Capture the cell that displays the provided text and extract its [X, Y] central coordinate. 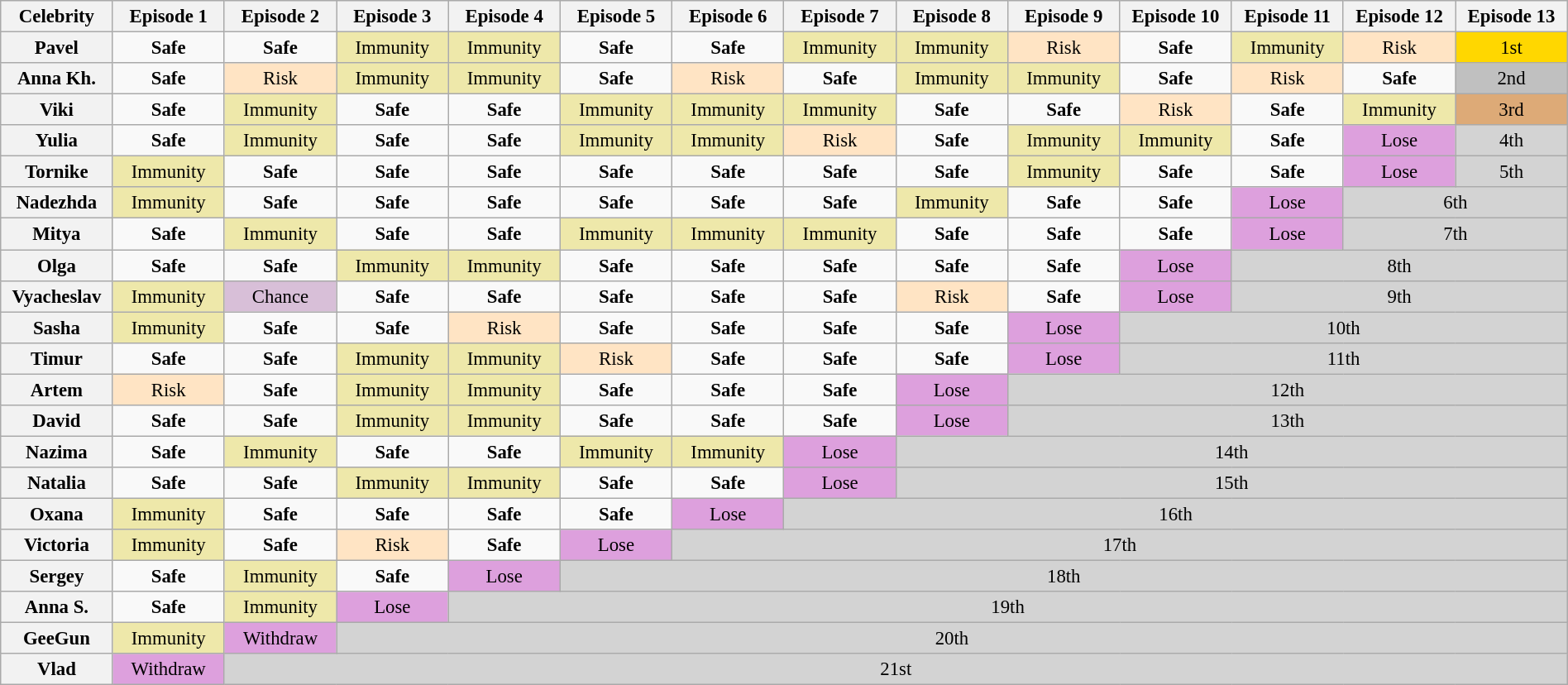
Sergey [56, 577]
18th [1064, 577]
Anna S. [56, 607]
Episode 1 [169, 17]
Episode 5 [615, 17]
5th [1512, 172]
21st [896, 669]
16th [1176, 514]
1st [1512, 48]
Sasha [56, 328]
6th [1456, 203]
4th [1512, 141]
10th [1343, 328]
Episode 7 [840, 17]
Oxana [56, 514]
Episode 11 [1287, 17]
Episode 4 [504, 17]
Episode 6 [728, 17]
Episode 3 [392, 17]
Chance [280, 296]
2nd [1512, 79]
12th [1287, 390]
13th [1287, 421]
Episode 12 [1399, 17]
20th [953, 639]
14th [1231, 452]
Mitya [56, 234]
Episode 2 [280, 17]
Timur [56, 358]
GeeGun [56, 639]
Episode 8 [951, 17]
3rd [1512, 110]
Episode 10 [1176, 17]
Viki [56, 110]
David [56, 421]
8th [1399, 266]
Olga [56, 266]
9th [1399, 296]
Vyacheslav [56, 296]
17th [1120, 545]
Anna Kh. [56, 79]
Episode 13 [1512, 17]
Artem [56, 390]
Celebrity [56, 17]
Vlad [56, 669]
Tornike [56, 172]
Yulia [56, 141]
Pavel [56, 48]
Victoria [56, 545]
7th [1456, 234]
Natalia [56, 483]
Nazima [56, 452]
15th [1231, 483]
19th [1007, 607]
Nadezhda [56, 203]
Episode 9 [1064, 17]
11th [1343, 358]
